Extract the (x, y) coordinate from the center of the cell holding the provided text.  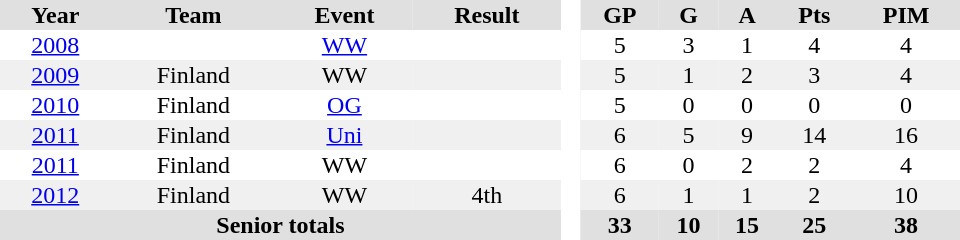
Pts (814, 15)
33 (620, 225)
38 (906, 225)
9 (748, 135)
Senior totals (280, 225)
Team (194, 15)
25 (814, 225)
2012 (56, 195)
Year (56, 15)
Event (344, 15)
16 (906, 135)
Uni (344, 135)
A (748, 15)
G (688, 15)
2008 (56, 45)
4th (487, 195)
15 (748, 225)
14 (814, 135)
2010 (56, 105)
2009 (56, 75)
Result (487, 15)
PIM (906, 15)
OG (344, 105)
GP (620, 15)
